Return [x, y] of the center of cell containing provided text 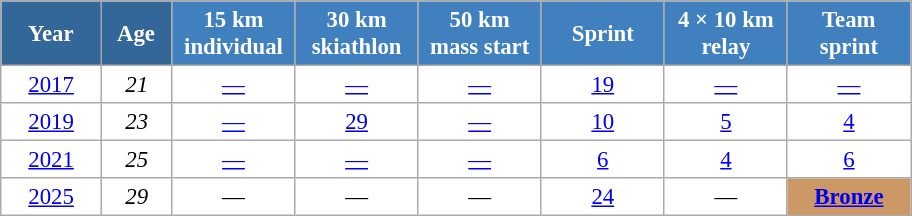
50 km mass start [480, 34]
10 [602, 122]
Age [136, 34]
21 [136, 85]
15 km individual [234, 34]
5 [726, 122]
2017 [52, 85]
23 [136, 122]
2021 [52, 160]
4 × 10 km relay [726, 34]
Year [52, 34]
30 km skiathlon [356, 34]
Team sprint [848, 34]
Bronze [848, 197]
24 [602, 197]
2025 [52, 197]
19 [602, 85]
25 [136, 160]
Sprint [602, 34]
2019 [52, 122]
